Scan for the cell matching the given text and deliver its (x, y) coordinate at center. 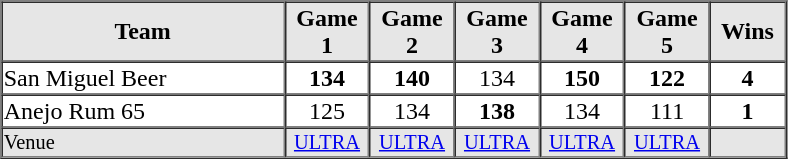
Game 5 (668, 32)
1 (748, 110)
140 (412, 78)
Venue (143, 143)
Game 4 (582, 32)
4 (748, 78)
Anejo Rum 65 (143, 110)
138 (498, 110)
Wins (748, 32)
111 (668, 110)
San Miguel Beer (143, 78)
Game 3 (498, 32)
125 (328, 110)
122 (668, 78)
Game 2 (412, 32)
Game 1 (328, 32)
150 (582, 78)
Team (143, 32)
